Locate the cell with the specified text and output its (X, Y) center coordinate. 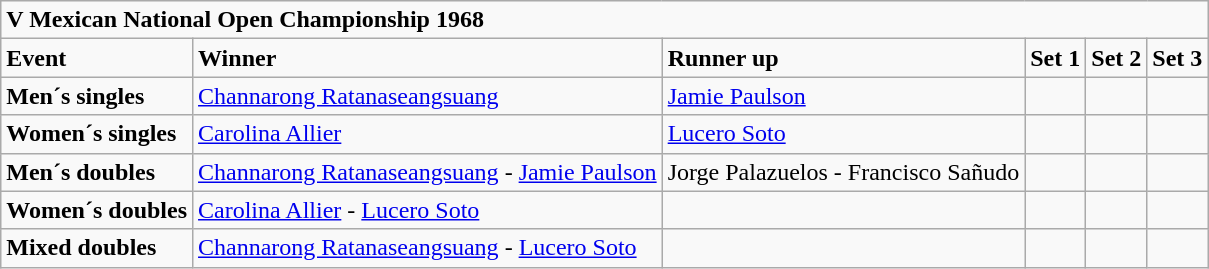
Winner (428, 58)
Jamie Paulson (844, 96)
Mixed doubles (97, 248)
Jorge Palazuelos - Francisco Sañudo (844, 172)
Channarong Ratanaseangsuang - Jamie Paulson (428, 172)
Set 1 (1056, 58)
V Mexican National Open Championship 1968 (604, 20)
Carolina Allier - Lucero Soto (428, 210)
Women´s doubles (97, 210)
Lucero Soto (844, 134)
Channarong Ratanaseangsuang (428, 96)
Event (97, 58)
Carolina Allier (428, 134)
Channarong Ratanaseangsuang - Lucero Soto (428, 248)
Women´s singles (97, 134)
Set 2 (1116, 58)
Men´s singles (97, 96)
Set 3 (1178, 58)
Runner up (844, 58)
Men´s doubles (97, 172)
